From the cell containing the given text, extract its center point as (x, y) coordinate. 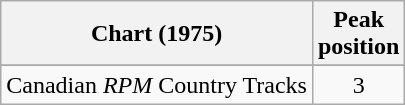
Chart (1975) (157, 34)
3 (358, 85)
Peakposition (358, 34)
Canadian RPM Country Tracks (157, 85)
